For the text-containing cell, return its midpoint in [X, Y] coordinate format. 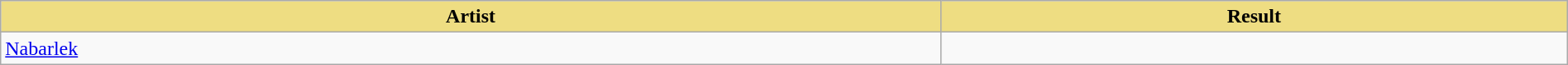
Nabarlek [471, 48]
Result [1254, 17]
Artist [471, 17]
